Scan for the cell matching the given text and deliver its (X, Y) coordinate at center. 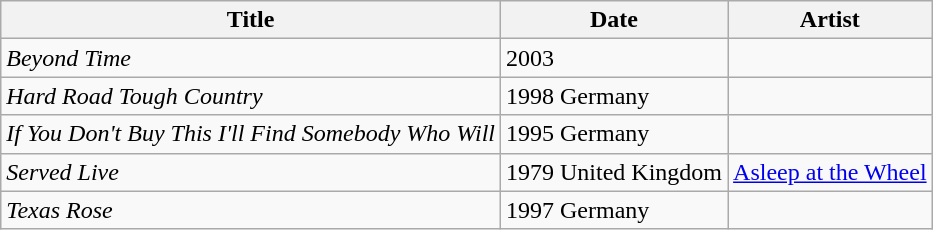
Artist (830, 20)
Asleep at the Wheel (830, 172)
Hard Road Tough Country (251, 96)
1998 Germany (614, 96)
Date (614, 20)
If You Don't Buy This I'll Find Somebody Who Will (251, 134)
1979 United Kingdom (614, 172)
2003 (614, 58)
Title (251, 20)
Served Live (251, 172)
Texas Rose (251, 210)
1995 Germany (614, 134)
1997 Germany (614, 210)
Beyond Time (251, 58)
